From the cell containing the given text, extract its center point as [x, y] coordinate. 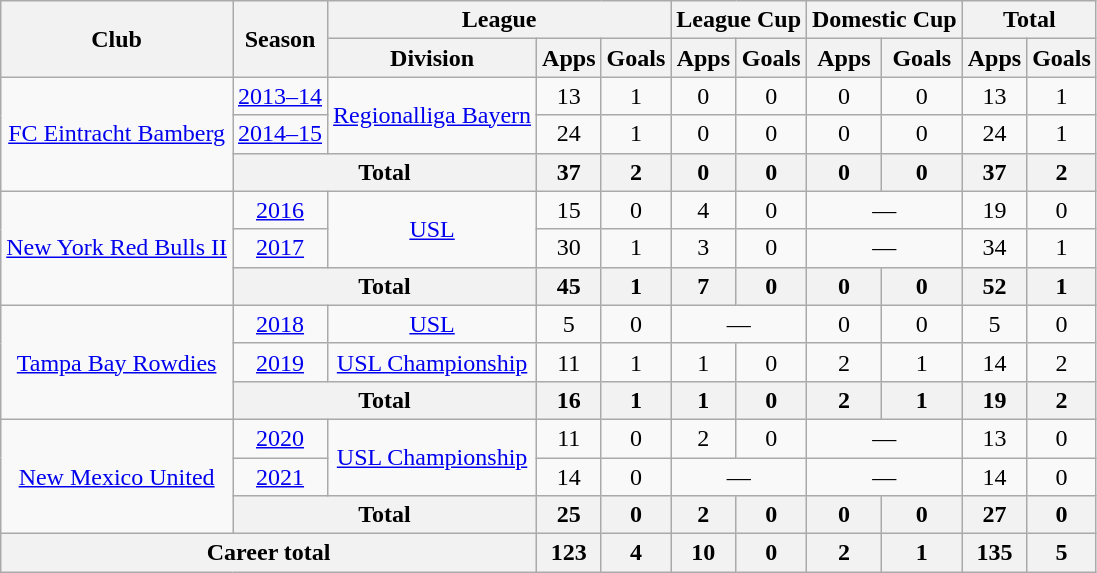
League Cup [739, 20]
15 [569, 210]
3 [704, 248]
2013–14 [280, 96]
2014–15 [280, 134]
30 [569, 248]
16 [569, 400]
52 [994, 286]
League [500, 20]
2021 [280, 477]
27 [994, 515]
New York Red Bulls II [117, 248]
New Mexico United [117, 476]
FC Eintracht Bamberg [117, 134]
7 [704, 286]
2019 [280, 362]
2017 [280, 248]
123 [569, 553]
Regionalliga Bayern [432, 115]
Season [280, 39]
45 [569, 286]
2018 [280, 324]
34 [994, 248]
2016 [280, 210]
10 [704, 553]
Career total [269, 553]
135 [994, 553]
2020 [280, 438]
25 [569, 515]
Domestic Cup [885, 20]
Tampa Bay Rowdies [117, 362]
Club [117, 39]
Division [432, 58]
